From the cell containing the given text, extract its center point as [x, y] coordinate. 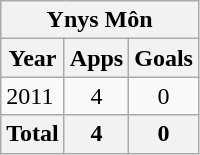
Goals [164, 58]
Apps [96, 58]
Year [33, 58]
Ynys Môn [100, 20]
2011 [33, 96]
Total [33, 134]
